Find where the given text appears and provide that cell's center as (X, Y) coordinate. 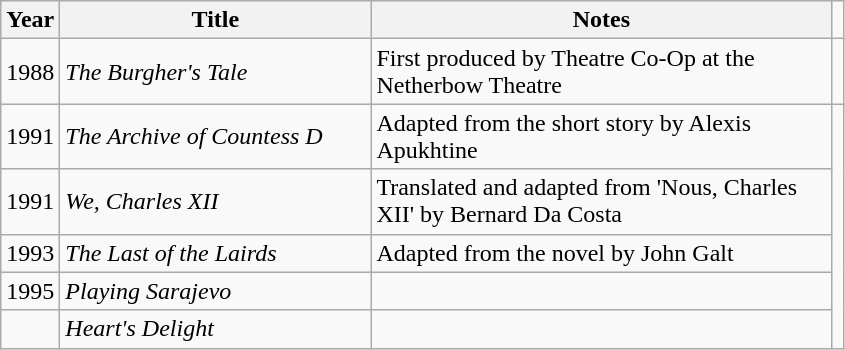
1995 (30, 291)
Notes (602, 20)
1993 (30, 253)
Year (30, 20)
The Last of the Lairds (216, 253)
Adapted from the short story by Alexis Apukhtine (602, 136)
1988 (30, 72)
Heart's Delight (216, 329)
The Archive of Countess D (216, 136)
The Burgher's Tale (216, 72)
Title (216, 20)
Adapted from the novel by John Galt (602, 253)
We, Charles XII (216, 202)
Translated and adapted from 'Nous, Charles XII' by Bernard Da Costa (602, 202)
Playing Sarajevo (216, 291)
First produced by Theatre Co-Op at the Netherbow Theatre (602, 72)
